Determine the [x, y] coordinate at the center of the cell enclosing the given text.  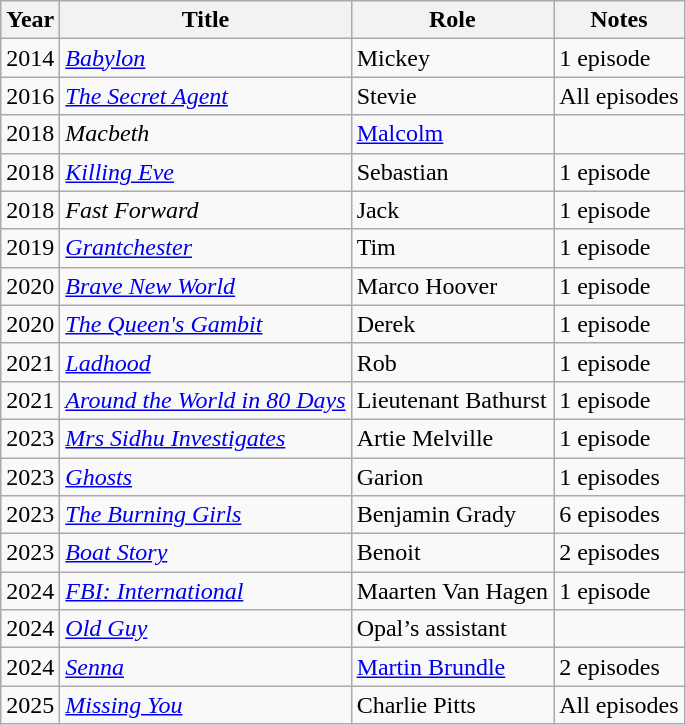
Title [206, 20]
Jack [452, 210]
Rob [452, 362]
Martin Brundle [452, 667]
Notes [619, 20]
Tim [452, 248]
Macbeth [206, 134]
The Secret Agent [206, 96]
Killing Eve [206, 172]
Missing You [206, 705]
The Queen's Gambit [206, 324]
Maarten Van Hagen [452, 591]
Babylon [206, 58]
2019 [30, 248]
Charlie Pitts [452, 705]
Sebastian [452, 172]
2014 [30, 58]
Mickey [452, 58]
Ghosts [206, 477]
The Burning Girls [206, 515]
Stevie [452, 96]
Brave New World [206, 286]
Garion [452, 477]
Mrs Sidhu Investigates [206, 438]
Grantchester [206, 248]
FBI: International [206, 591]
2016 [30, 96]
Benjamin Grady [452, 515]
Old Guy [206, 629]
Ladhood [206, 362]
Lieutenant Bathurst [452, 400]
Boat Story [206, 553]
Opal’s assistant [452, 629]
Malcolm [452, 134]
Benoit [452, 553]
Artie Melville [452, 438]
Senna [206, 667]
Year [30, 20]
2025 [30, 705]
Around the World in 80 Days [206, 400]
Fast Forward [206, 210]
1 episodes [619, 477]
Derek [452, 324]
Marco Hoover [452, 286]
6 episodes [619, 515]
Role [452, 20]
